Determine the [x, y] coordinate at the center of the cell enclosing the given text.  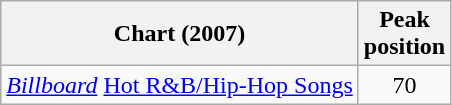
70 [404, 85]
Peakposition [404, 34]
Billboard Hot R&B/Hip-Hop Songs [180, 85]
Chart (2007) [180, 34]
